Search for the cell housing the specified text and yield its [X, Y] center coordinate. 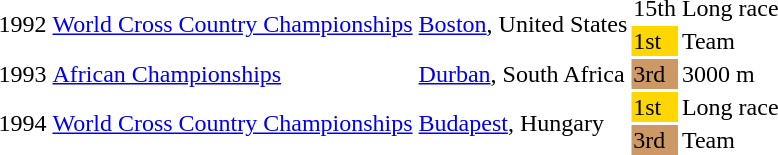
World Cross Country Championships [232, 124]
Durban, South Africa [523, 74]
Budapest, Hungary [523, 124]
African Championships [232, 74]
